Pinpoint the cell where the given text exists, returning its [X, Y] midpoint coordinate. 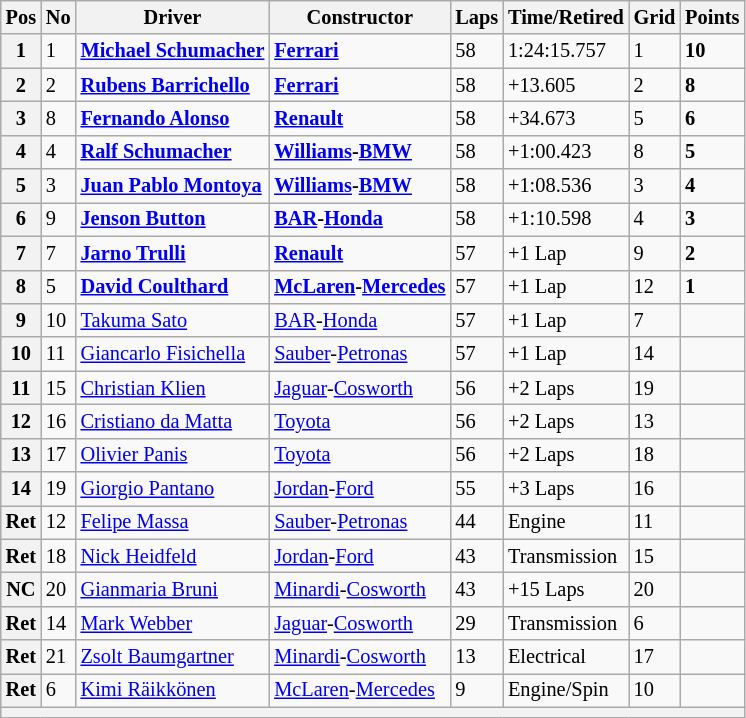
+34.673 [566, 118]
+3 Laps [566, 489]
David Coulthard [173, 287]
+15 Laps [566, 589]
Olivier Panis [173, 455]
Felipe Massa [173, 522]
Grid [655, 17]
Kimi Räikkönen [173, 690]
Driver [173, 17]
No [58, 17]
Zsolt Baumgartner [173, 657]
+13.605 [566, 85]
Electrical [566, 657]
NC [21, 589]
+1:00.423 [566, 152]
Points [712, 17]
Engine/Spin [566, 690]
44 [476, 522]
Giorgio Pantano [173, 489]
Christian Klien [173, 388]
Takuma Sato [173, 320]
21 [58, 657]
Laps [476, 17]
Nick Heidfeld [173, 556]
29 [476, 623]
Giancarlo Fisichella [173, 354]
Rubens Barrichello [173, 85]
Michael Schumacher [173, 51]
Juan Pablo Montoya [173, 186]
Gianmaria Bruni [173, 589]
1:24:15.757 [566, 51]
Constructor [360, 17]
Fernando Alonso [173, 118]
Jarno Trulli [173, 253]
55 [476, 489]
Engine [566, 522]
Mark Webber [173, 623]
Cristiano da Matta [173, 421]
Pos [21, 17]
+1:10.598 [566, 219]
Time/Retired [566, 17]
+1:08.536 [566, 186]
Jenson Button [173, 219]
Ralf Schumacher [173, 152]
